Output the [x, y] coordinate of the center of the cell containing the given text.  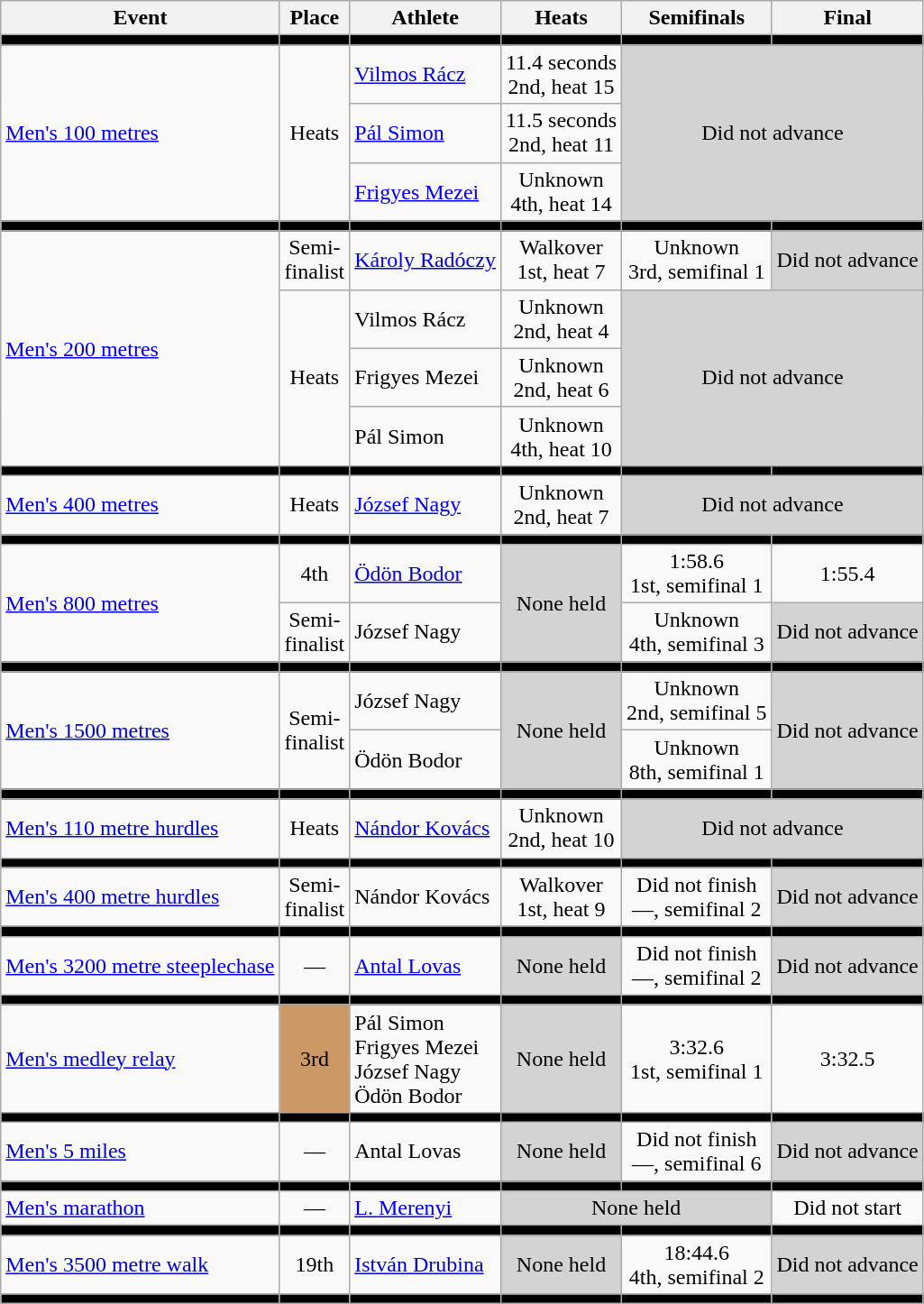
3:32.6 1st, semifinal 1 [697, 1059]
1:58.6 1st, semifinal 1 [697, 574]
Unknown 2nd, heat 6 [561, 377]
Men's marathon [141, 1208]
Unknown 2nd, heat 10 [561, 828]
Men's 3200 metre steeplechase [141, 965]
Final [847, 18]
11.4 seconds 2nd, heat 15 [561, 74]
Unknown 4th, heat 10 [561, 436]
11.5 seconds 2nd, heat 11 [561, 133]
Men's 110 metre hurdles [141, 828]
Unknown 8th, semifinal 1 [697, 759]
Men's 1500 metres [141, 730]
Did not finish —, semifinal 6 [697, 1151]
Did not start [847, 1208]
Men's 400 metres [141, 505]
Unknown 2nd, semifinal 5 [697, 702]
István Drubina [425, 1264]
19th [315, 1264]
Semifinals [697, 18]
Athlete [425, 18]
Men's 400 metre hurdles [141, 896]
3:32.5 [847, 1059]
Unknown 4th, semifinal 3 [697, 633]
Event [141, 18]
3rd [315, 1059]
Walkover 1st, heat 7 [561, 260]
Unknown 2nd, heat 4 [561, 319]
1:55.4 [847, 574]
Men's 100 metres [141, 133]
Walkover 1st, heat 9 [561, 896]
Károly Radóczy [425, 260]
Men's 800 metres [141, 603]
18:44.6 4th, semifinal 2 [697, 1264]
Unknown 4th, heat 14 [561, 191]
Men's 3500 metre walk [141, 1264]
Unknown 2nd, heat 7 [561, 505]
L. Merenyi [425, 1208]
Pál Simon Frigyes Mezei József Nagy Ödön Bodor [425, 1059]
4th [315, 574]
Unknown 3rd, semifinal 1 [697, 260]
Men's 5 miles [141, 1151]
Place [315, 18]
Men's medley relay [141, 1059]
Men's 200 metres [141, 348]
